Detect which cell encompasses the target text, then output its [X, Y] center coordinate. 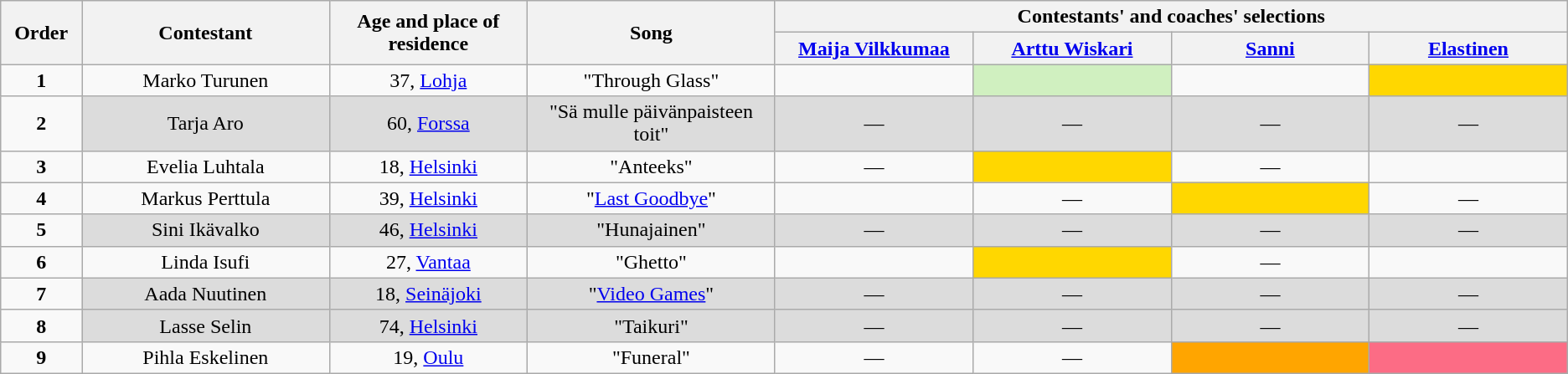
4 [42, 198]
46, Helsinki [428, 230]
2 [42, 124]
8 [42, 325]
"Ghetto" [652, 262]
37, Lohja [428, 80]
19, Oulu [428, 357]
"Through Glass" [652, 80]
9 [42, 357]
Aada Nuutinen [206, 294]
Lasse Selin [206, 325]
"Anteeks" [652, 167]
Sini Ikävalko [206, 230]
Age and place of residence [428, 33]
Arttu Wiskari [1072, 49]
Elastinen [1469, 49]
Maija Vilkkumaa [874, 49]
18, Helsinki [428, 167]
"Sä mulle päivänpaisteen toit" [652, 124]
7 [42, 294]
Evelia Luhtala [206, 167]
Marko Turunen [206, 80]
6 [42, 262]
3 [42, 167]
27, Vantaa [428, 262]
74, Helsinki [428, 325]
Tarja Aro [206, 124]
"Taikuri" [652, 325]
60, Forssa [428, 124]
"Funeral" [652, 357]
Markus Perttula [206, 198]
"Hunajainen" [652, 230]
Song [652, 33]
"Video Games" [652, 294]
Sanni [1270, 49]
Contestant [206, 33]
Contestants' and coaches' selections [1171, 17]
"Last Goodbye" [652, 198]
18, Seinäjoki [428, 294]
1 [42, 80]
Pihla Eskelinen [206, 357]
5 [42, 230]
Linda Isufi [206, 262]
Order [42, 33]
39, Helsinki [428, 198]
